Identify which cell holds the provided text, then report its [x, y] central coordinate. 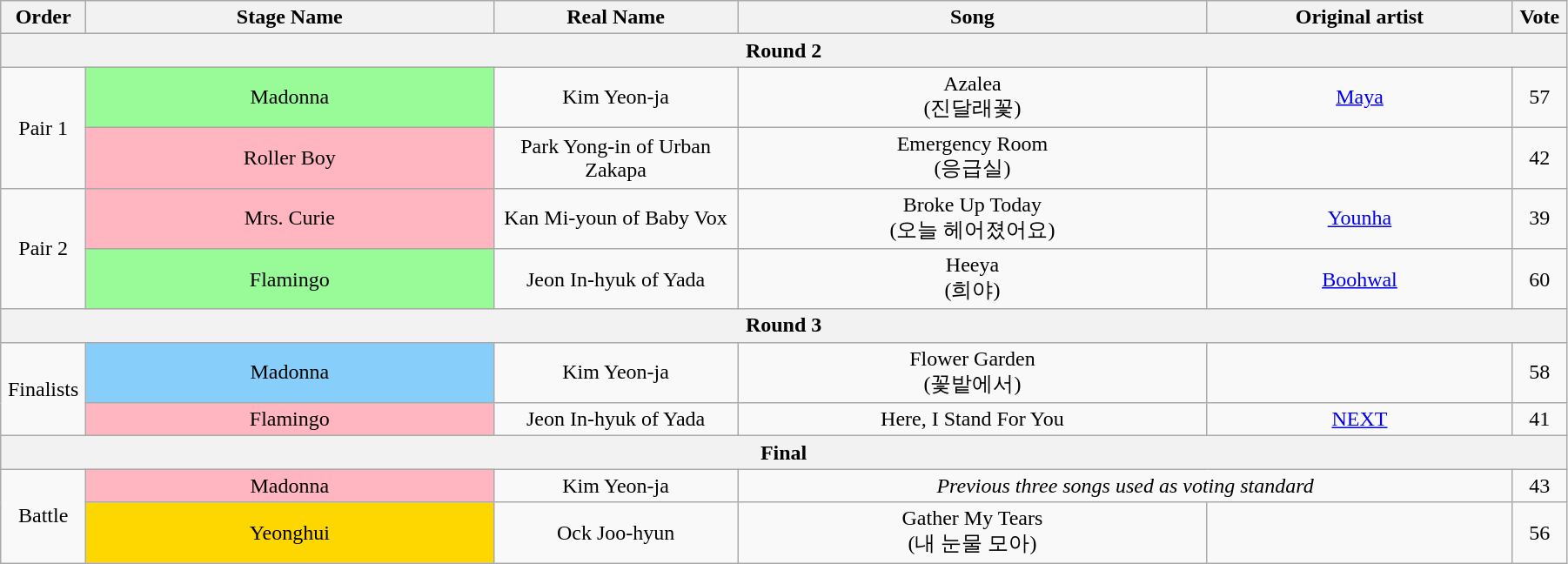
Round 2 [784, 50]
Gather My Tears(내 눈물 모아) [973, 533]
Maya [1359, 97]
Yeonghui [290, 533]
Younha [1359, 218]
Final [784, 453]
Mrs. Curie [290, 218]
Azalea(진달래꽃) [973, 97]
Song [973, 17]
57 [1539, 97]
Park Yong-in of Urban Zakapa [616, 158]
Order [44, 17]
Here, I Stand For You [973, 420]
Emergency Room(응급실) [973, 158]
Roller Boy [290, 158]
Pair 2 [44, 249]
39 [1539, 218]
Flower Garden(꽃밭에서) [973, 373]
Battle [44, 516]
Real Name [616, 17]
NEXT [1359, 420]
Kan Mi-youn of Baby Vox [616, 218]
Boohwal [1359, 279]
Finalists [44, 389]
56 [1539, 533]
43 [1539, 486]
Broke Up Today(오늘 헤어졌어요) [973, 218]
42 [1539, 158]
41 [1539, 420]
58 [1539, 373]
Previous three songs used as voting standard [1125, 486]
Round 3 [784, 326]
Heeya(희야) [973, 279]
60 [1539, 279]
Pair 1 [44, 127]
Stage Name [290, 17]
Vote [1539, 17]
Ock Joo-hyun [616, 533]
Original artist [1359, 17]
